Locate the cell with the specified text and output its [x, y] center coordinate. 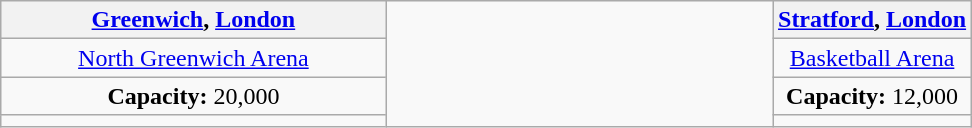
Capacity: 20,000 [193, 96]
Basketball Arena [872, 58]
Stratford, London [872, 20]
Greenwich, London [193, 20]
Capacity: 12,000 [872, 96]
North Greenwich Arena [193, 58]
